Return (x, y) of the center of cell containing provided text 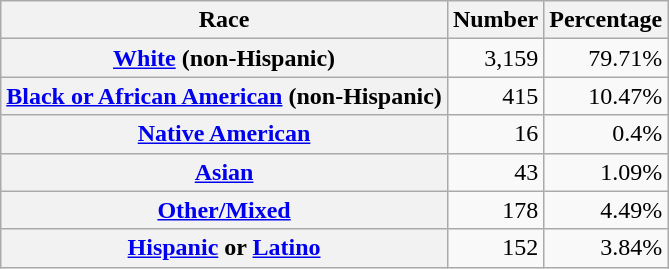
Asian (224, 172)
Number (495, 20)
Other/Mixed (224, 210)
10.47% (606, 96)
4.49% (606, 210)
Native American (224, 134)
415 (495, 96)
16 (495, 134)
Race (224, 20)
3.84% (606, 248)
Black or African American (non-Hispanic) (224, 96)
152 (495, 248)
1.09% (606, 172)
White (non-Hispanic) (224, 58)
3,159 (495, 58)
43 (495, 172)
178 (495, 210)
Percentage (606, 20)
79.71% (606, 58)
Hispanic or Latino (224, 248)
0.4% (606, 134)
